Return the [X, Y] coordinate for the center point of the cell that contains the specified text.  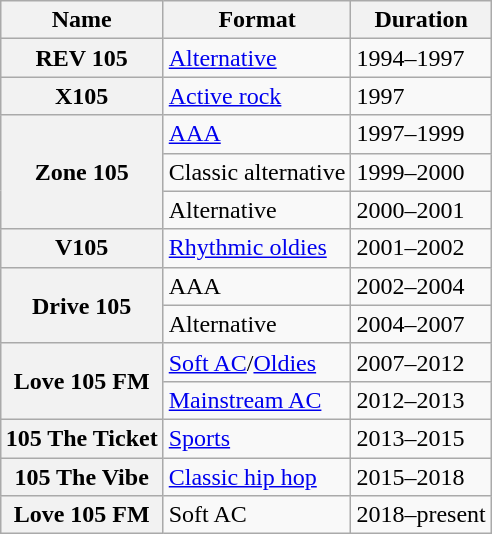
Active rock [257, 96]
2012–2013 [421, 400]
2004–2007 [421, 324]
V105 [82, 248]
1997 [421, 96]
Soft AC/Oldies [257, 362]
Duration [421, 20]
2002–2004 [421, 286]
Sports [257, 438]
REV 105 [82, 58]
2013–2015 [421, 438]
Mainstream AC [257, 400]
Zone 105 [82, 172]
Classic hip hop [257, 477]
105 The Ticket [82, 438]
Rhythmic oldies [257, 248]
1994–1997 [421, 58]
X105 [82, 96]
Format [257, 20]
2000–2001 [421, 210]
1999–2000 [421, 172]
1997–1999 [421, 134]
Classic alternative [257, 172]
Drive 105 [82, 305]
2015–2018 [421, 477]
105 The Vibe [82, 477]
Name [82, 20]
2001–2002 [421, 248]
2007–2012 [421, 362]
Soft AC [257, 515]
2018–present [421, 515]
